Scan for the cell matching the given text and deliver its [x, y] coordinate at center. 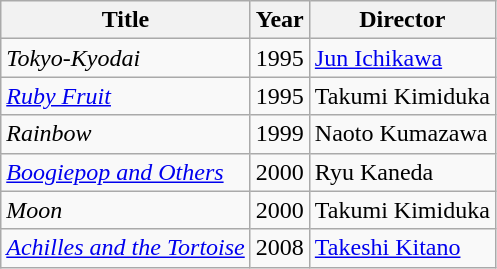
Year [280, 20]
1999 [280, 134]
2008 [280, 248]
Jun Ichikawa [402, 58]
Boogiepop and Others [126, 172]
Ryu Kaneda [402, 172]
Takeshi Kitano [402, 248]
Naoto Kumazawa [402, 134]
Director [402, 20]
Rainbow [126, 134]
Ruby Fruit [126, 96]
Achilles and the Tortoise [126, 248]
Title [126, 20]
Moon [126, 210]
Tokyo-Kyodai [126, 58]
